Scan for the cell matching the given text and deliver its [x, y] coordinate at center. 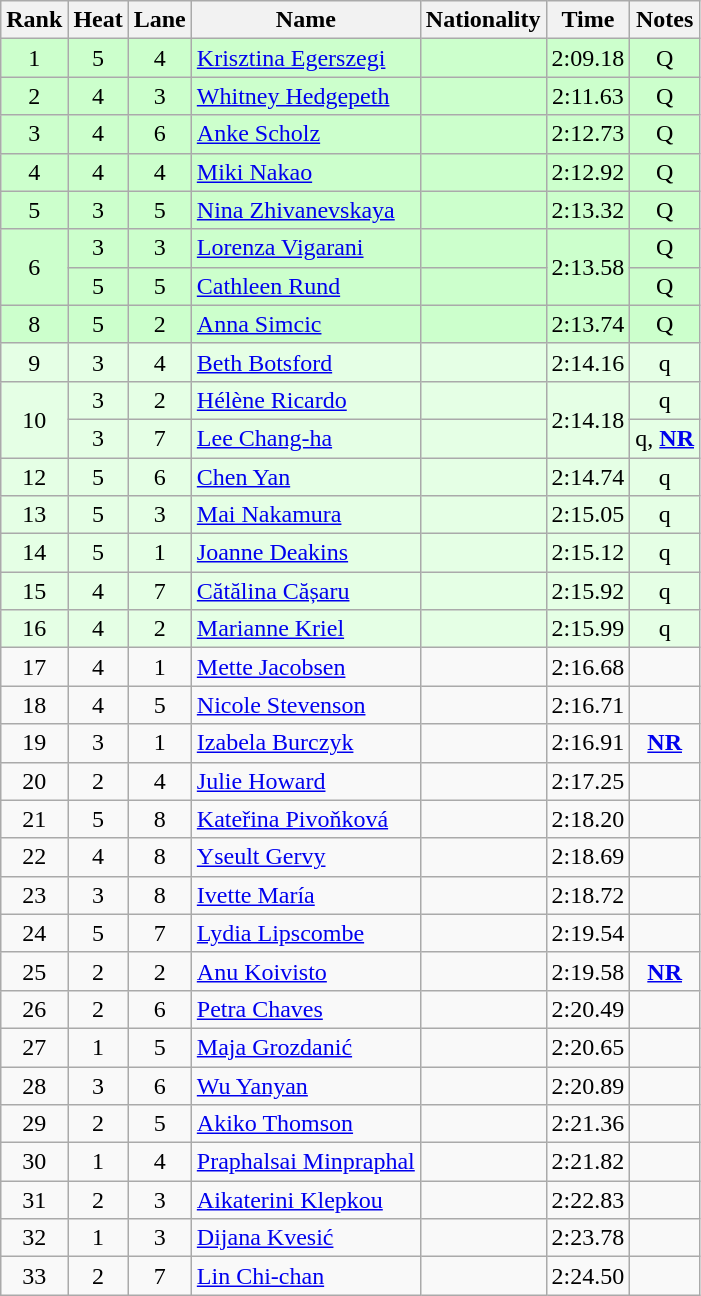
28 [34, 1085]
Lin Chi-chan [306, 1276]
2:13.74 [588, 324]
21 [34, 819]
19 [34, 743]
2:24.50 [588, 1276]
2:09.18 [588, 58]
2:20.65 [588, 1047]
2:13.58 [588, 267]
Krisztina Egerszegi [306, 58]
30 [34, 1162]
2:13.32 [588, 210]
29 [34, 1124]
Miki Nakao [306, 172]
Dijana Kvesić [306, 1238]
Whitney Hedgepeth [306, 96]
Maja Grozdanić [306, 1047]
Ivette María [306, 895]
20 [34, 781]
18 [34, 705]
Name [306, 20]
22 [34, 857]
2:19.58 [588, 971]
Yseult Gervy [306, 857]
26 [34, 1009]
2:16.68 [588, 667]
Anu Koivisto [306, 971]
Aikaterini Klepkou [306, 1200]
27 [34, 1047]
2:21.82 [588, 1162]
Beth Botsford [306, 362]
2:20.49 [588, 1009]
25 [34, 971]
14 [34, 553]
2:23.78 [588, 1238]
Chen Yan [306, 477]
32 [34, 1238]
2:12.73 [588, 134]
Nicole Stevenson [306, 705]
Akiko Thomson [306, 1124]
10 [34, 419]
2:15.92 [588, 591]
Izabela Burczyk [306, 743]
16 [34, 629]
Lee Chang-ha [306, 438]
Lydia Lipscombe [306, 933]
2:14.18 [588, 419]
24 [34, 933]
Cathleen Rund [306, 286]
2:12.92 [588, 172]
2:20.89 [588, 1085]
Anke Scholz [306, 134]
Praphalsai Minpraphal [306, 1162]
Julie Howard [306, 781]
9 [34, 362]
2:14.16 [588, 362]
Hélène Ricardo [306, 400]
Wu Yanyan [306, 1085]
13 [34, 515]
Cătălina Cășaru [306, 591]
Nina Zhivanevskaya [306, 210]
31 [34, 1200]
Petra Chaves [306, 1009]
2:19.54 [588, 933]
Rank [34, 20]
Mai Nakamura [306, 515]
2:21.36 [588, 1124]
2:22.83 [588, 1200]
15 [34, 591]
2:11.63 [588, 96]
Mette Jacobsen [306, 667]
23 [34, 895]
2:18.69 [588, 857]
2:15.12 [588, 553]
Nationality [483, 20]
Marianne Kriel [306, 629]
Notes [665, 20]
2:14.74 [588, 477]
Time [588, 20]
Joanne Deakins [306, 553]
33 [34, 1276]
17 [34, 667]
2:15.05 [588, 515]
2:15.99 [588, 629]
Lorenza Vigarani [306, 248]
2:16.71 [588, 705]
Heat [98, 20]
2:18.72 [588, 895]
2:18.20 [588, 819]
Anna Simcic [306, 324]
Kateřina Pivoňková [306, 819]
12 [34, 477]
q, NR [665, 438]
Lane [160, 20]
2:17.25 [588, 781]
2:16.91 [588, 743]
